Provide the [x, y] coordinate of the cell's center where the given text is located.  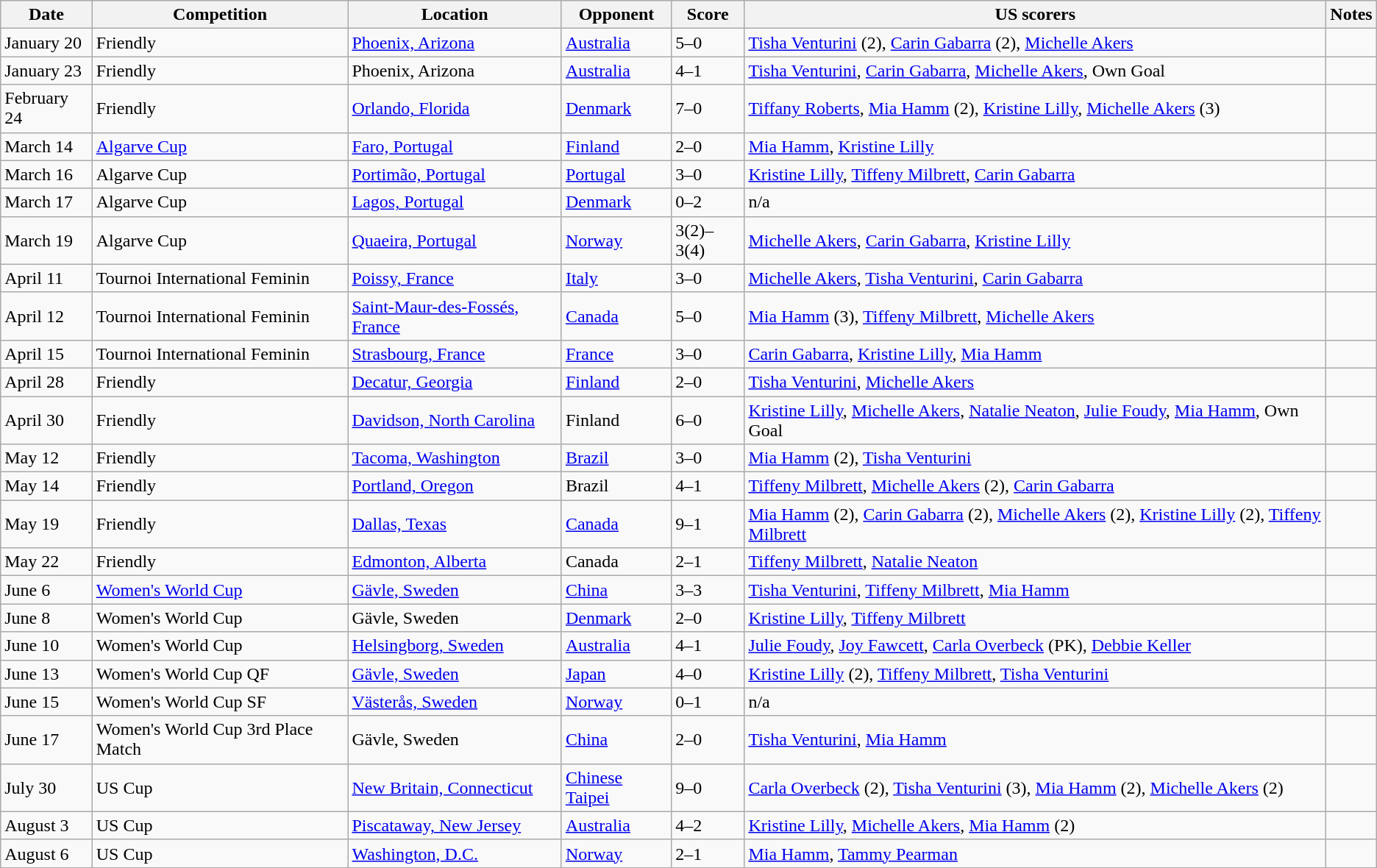
Japan [616, 674]
Portimão, Portugal [455, 174]
Mia Hamm, Tammy Pearman [1036, 853]
Portugal [616, 174]
Dallas, Texas [455, 524]
Michelle Akers, Tisha Venturini, Carin Gabarra [1036, 278]
Date [46, 15]
Women's World Cup QF [220, 674]
Faro, Portugal [455, 146]
May 22 [46, 562]
Tacoma, Washington [455, 458]
9–0 [708, 787]
June 8 [46, 618]
Kristine Lilly (2), Tiffeny Milbrett, Tisha Venturini [1036, 674]
March 14 [46, 146]
February 24 [46, 109]
April 28 [46, 382]
Portland, Oregon [455, 486]
Mia Hamm (2), Carin Gabarra (2), Michelle Akers (2), Kristine Lilly (2), Tiffeny Milbrett [1036, 524]
4–2 [708, 825]
Carla Overbeck (2), Tisha Venturini (3), Mia Hamm (2), Michelle Akers (2) [1036, 787]
Kristine Lilly, Tiffeny Milbrett [1036, 618]
June 17 [46, 740]
Tisha Venturini, Tiffeny Milbrett, Mia Hamm [1036, 590]
Chinese Taipei [616, 787]
May 12 [46, 458]
May 14 [46, 486]
April 15 [46, 354]
Decatur, Georgia [455, 382]
Edmonton, Alberta [455, 562]
Tiffeny Milbrett, Michelle Akers (2), Carin Gabarra [1036, 486]
Kristine Lilly, Tiffeny Milbrett, Carin Gabarra [1036, 174]
7–0 [708, 109]
April 11 [46, 278]
Tisha Venturini, Mia Hamm [1036, 740]
Italy [616, 278]
Kristine Lilly, Michelle Akers, Natalie Neaton, Julie Foudy, Mia Hamm, Own Goal [1036, 419]
Västerås, Sweden [455, 702]
April 12 [46, 316]
June 13 [46, 674]
0–2 [708, 202]
Tiffany Roberts, Mia Hamm (2), Kristine Lilly, Michelle Akers (3) [1036, 109]
0–1 [708, 702]
3–3 [708, 590]
Strasbourg, France [455, 354]
August 3 [46, 825]
Washington, D.C. [455, 853]
Michelle Akers, Carin Gabarra, Kristine Lilly [1036, 240]
6–0 [708, 419]
New Britain, Connecticut [455, 787]
Lagos, Portugal [455, 202]
Women's World Cup 3rd Place Match [220, 740]
June 10 [46, 646]
Competition [220, 15]
Poissy, France [455, 278]
Location [455, 15]
Orlando, Florida [455, 109]
Tiffeny Milbrett, Natalie Neaton [1036, 562]
Piscataway, New Jersey [455, 825]
Julie Foudy, Joy Fawcett, Carla Overbeck (PK), Debbie Keller [1036, 646]
Score [708, 15]
France [616, 354]
4–0 [708, 674]
April 30 [46, 419]
March 16 [46, 174]
May 19 [46, 524]
March 19 [46, 240]
Saint-Maur-des-Fossés, France [455, 316]
Quaeira, Portugal [455, 240]
Tisha Venturini, Carin Gabarra, Michelle Akers, Own Goal [1036, 71]
Women's World Cup SF [220, 702]
US scorers [1036, 15]
Tisha Venturini (2), Carin Gabarra (2), Michelle Akers [1036, 43]
June 6 [46, 590]
Mia Hamm, Kristine Lilly [1036, 146]
Mia Hamm (2), Tisha Venturini [1036, 458]
Helsingborg, Sweden [455, 646]
August 6 [46, 853]
Carin Gabarra, Kristine Lilly, Mia Hamm [1036, 354]
9–1 [708, 524]
July 30 [46, 787]
Tisha Venturini, Michelle Akers [1036, 382]
March 17 [46, 202]
Mia Hamm (3), Tiffeny Milbrett, Michelle Akers [1036, 316]
June 15 [46, 702]
Kristine Lilly, Michelle Akers, Mia Hamm (2) [1036, 825]
Notes [1351, 15]
January 20 [46, 43]
Opponent [616, 15]
3(2)–3(4) [708, 240]
Davidson, North Carolina [455, 419]
January 23 [46, 71]
